Determine the [X, Y] coordinate at the center of the cell enclosing the given text.  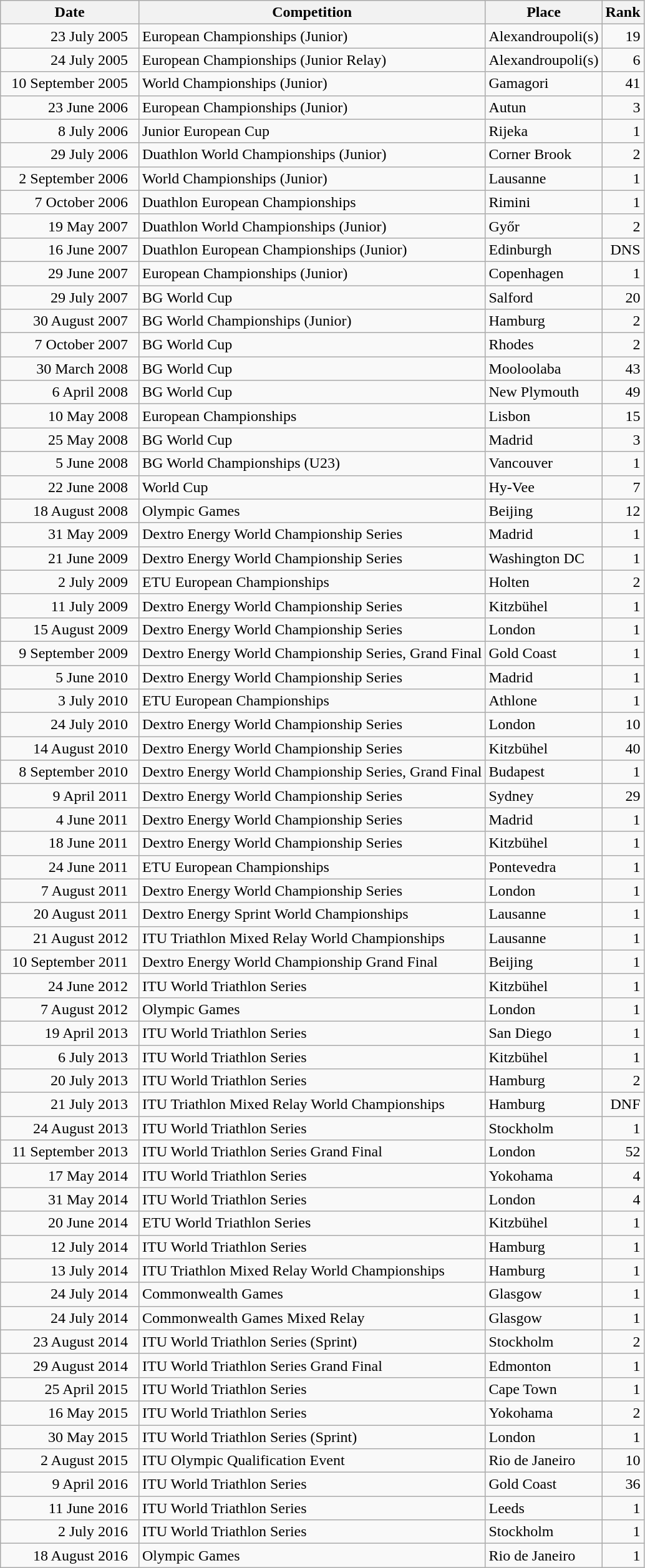
9 April 2016 [70, 1484]
7 October 2006 [70, 202]
Salford [544, 298]
Place [544, 12]
3 July 2010 [70, 701]
8 September 2010 [70, 772]
Rhodes [544, 345]
11 June 2016 [70, 1508]
29 August 2014 [70, 1365]
10 September 2005 [70, 84]
19 May 2007 [70, 226]
Dextro Energy World Championship Grand Final [312, 962]
24 June 2011 [70, 867]
18 August 2016 [70, 1556]
Duathlon European Championships [312, 202]
21 July 2013 [70, 1105]
22 June 2008 [70, 487]
Lisbon [544, 416]
10 September 2011 [70, 962]
24 August 2013 [70, 1128]
23 August 2014 [70, 1342]
Gamagori [544, 84]
European Championships [312, 416]
New Plymouth [544, 392]
6 July 2013 [70, 1057]
2 August 2015 [70, 1461]
8 July 2006 [70, 131]
Győr [544, 226]
ETU World Triathlon Series [312, 1223]
24 July 2005 [70, 60]
20 June 2014 [70, 1223]
Autun [544, 107]
12 [623, 511]
19 April 2013 [70, 1033]
European Championships (Junior Relay) [312, 60]
40 [623, 748]
31 May 2009 [70, 535]
Duathlon European Championships (Junior) [312, 249]
Commonwealth Games Mixed Relay [312, 1318]
29 [623, 796]
Mooloolaba [544, 369]
DNS [623, 249]
Commonwealth Games [312, 1294]
6 [623, 60]
Dextro Energy Sprint World Championships [312, 914]
21 August 2012 [70, 938]
Cape Town [544, 1389]
10 May 2008 [70, 416]
Copenhagen [544, 273]
16 May 2015 [70, 1413]
24 July 2010 [70, 725]
19 [623, 36]
2 July 2016 [70, 1532]
Rijeka [544, 131]
25 May 2008 [70, 440]
Vancouver [544, 463]
30 March 2008 [70, 369]
DNF [623, 1105]
5 June 2010 [70, 677]
11 July 2009 [70, 606]
7 August 2012 [70, 1009]
13 July 2014 [70, 1270]
20 [623, 298]
World Cup [312, 487]
7 August 2011 [70, 891]
7 October 2007 [70, 345]
41 [623, 84]
Competition [312, 12]
30 August 2007 [70, 321]
Corner Brook [544, 155]
21 June 2009 [70, 558]
25 April 2015 [70, 1389]
18 August 2008 [70, 511]
Pontevedra [544, 867]
Edmonton [544, 1365]
52 [623, 1152]
20 July 2013 [70, 1081]
2 September 2006 [70, 178]
Date [70, 12]
12 July 2014 [70, 1247]
11 September 2013 [70, 1152]
29 July 2006 [70, 155]
BG World Championships (U23) [312, 463]
ITU Olympic Qualification Event [312, 1461]
49 [623, 392]
Leeds [544, 1508]
2 July 2009 [70, 582]
7 [623, 487]
24 June 2012 [70, 985]
31 May 2014 [70, 1199]
15 August 2009 [70, 629]
23 June 2006 [70, 107]
15 [623, 416]
Sydney [544, 796]
BG World Championships (Junior) [312, 321]
Rank [623, 12]
Budapest [544, 772]
San Diego [544, 1033]
20 August 2011 [70, 914]
29 July 2007 [70, 298]
29 June 2007 [70, 273]
5 June 2008 [70, 463]
Edinburgh [544, 249]
6 April 2008 [70, 392]
17 May 2014 [70, 1176]
Hy-Vee [544, 487]
9 April 2011 [70, 796]
18 June 2011 [70, 843]
4 June 2011 [70, 820]
30 May 2015 [70, 1436]
Holten [544, 582]
23 July 2005 [70, 36]
43 [623, 369]
Rimini [544, 202]
Washington DC [544, 558]
Junior European Cup [312, 131]
14 August 2010 [70, 748]
36 [623, 1484]
9 September 2009 [70, 653]
16 June 2007 [70, 249]
Athlone [544, 701]
